Detect which cell encompasses the target text, then output its (x, y) center coordinate. 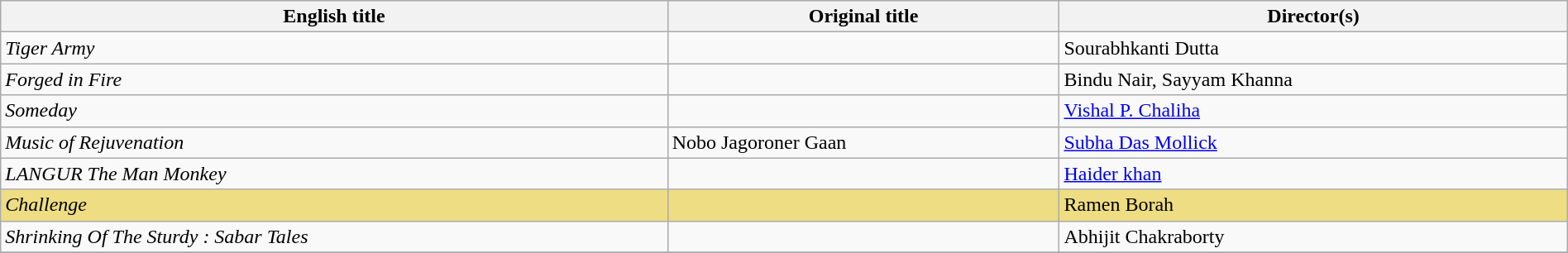
Haider khan (1313, 174)
LANGUR The Man Monkey (334, 174)
Music of Rejuvenation (334, 142)
Director(s) (1313, 17)
Original title (863, 17)
Vishal P. Chaliha (1313, 111)
Challenge (334, 205)
Sourabhkanti Dutta (1313, 48)
Abhijit Chakraborty (1313, 236)
Someday (334, 111)
Forged in Fire (334, 79)
Nobo Jagoroner Gaan (863, 142)
English title (334, 17)
Ramen Borah (1313, 205)
Bindu Nair, Sayyam Khanna (1313, 79)
Tiger Army (334, 48)
Shrinking Of The Sturdy : Sabar Tales (334, 236)
Subha Das Mollick (1313, 142)
